Determine the [x, y] coordinate at the center of the cell enclosing the given text.  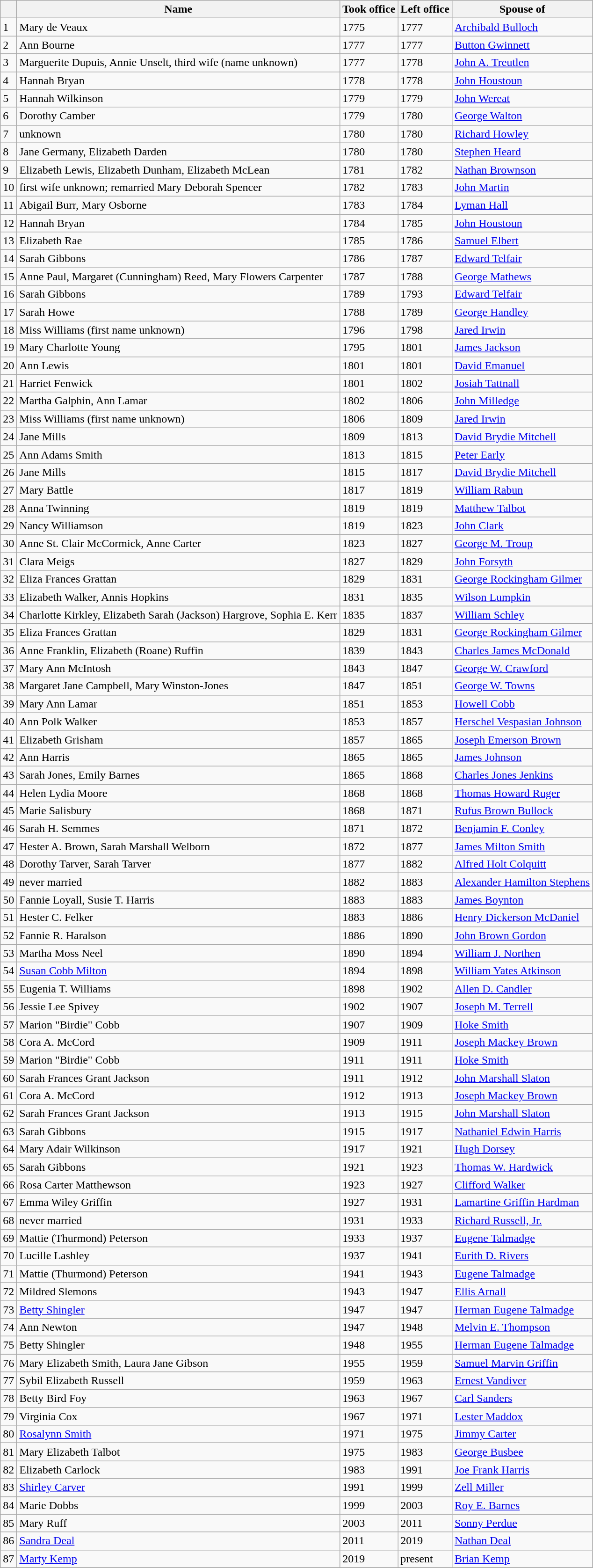
Brian Kemp [522, 1559]
87 [8, 1559]
68 [8, 1220]
23 [8, 419]
59 [8, 1060]
Anne Paul, Margaret (Cunningham) Reed, Mary Flowers Carpenter [179, 277]
9 [8, 169]
William Rabun [522, 490]
Peter Early [522, 454]
Sybil Elizabeth Russell [179, 1381]
Samuel Elbert [522, 241]
Stephen Heard [522, 152]
William J. Northen [522, 953]
Charles Jones Jenkins [522, 775]
Sarah Howe [179, 312]
80 [8, 1434]
James Milton Smith [522, 846]
46 [8, 829]
85 [8, 1523]
Archibald Bulloch [522, 27]
James Boynton [522, 900]
11 [8, 205]
Alexander Hamilton Stephens [522, 882]
William Schley [522, 615]
Left office [425, 9]
31 [8, 562]
38 [8, 686]
Mary Charlotte Young [179, 348]
George W. Towns [522, 686]
William Yates Atkinson [522, 971]
Nathan Brownson [522, 169]
Mary Adair Wilkinson [179, 1149]
Spouse of [522, 9]
John Wereat [522, 98]
John Clark [522, 526]
15 [8, 277]
Ann Adams Smith [179, 454]
Carl Sanders [522, 1399]
75 [8, 1345]
55 [8, 989]
18 [8, 330]
Josiah Tattnall [522, 383]
45 [8, 811]
40 [8, 722]
Margaret Jane Campbell, Mary Winston-Jones [179, 686]
16 [8, 294]
Marie Dobbs [179, 1505]
64 [8, 1149]
Thomas W. Hardwick [522, 1167]
61 [8, 1096]
32 [8, 579]
Benjamin F. Conley [522, 829]
Lamartine Griffin Hardman [522, 1203]
65 [8, 1167]
Hugh Dorsey [522, 1149]
Elizabeth Carlock [179, 1470]
George Busbee [522, 1452]
first wife unknown; remarried Mary Deborah Spencer [179, 187]
Clifford Walker [522, 1185]
Thomas Howard Ruger [522, 793]
Clara Meigs [179, 562]
Zell Miller [522, 1488]
Lester Maddox [522, 1416]
37 [8, 668]
81 [8, 1452]
Howell Cobb [522, 704]
86 [8, 1541]
Jessie Lee Spivey [179, 1006]
1781 [369, 169]
1795 [369, 348]
Wilson Lumpkin [522, 597]
present [425, 1559]
Joseph Emerson Brown [522, 739]
6 [8, 116]
1793 [425, 294]
14 [8, 259]
Nathaniel Edwin Harris [522, 1131]
Mary Battle [179, 490]
Melvin E. Thompson [522, 1327]
Mary de Veaux [179, 27]
13 [8, 241]
unknown [179, 134]
James Jackson [522, 348]
24 [8, 437]
34 [8, 615]
53 [8, 953]
73 [8, 1309]
Henry Dickerson McDaniel [522, 918]
1837 [425, 615]
50 [8, 900]
Roy E. Barnes [522, 1505]
Susan Cobb Milton [179, 971]
19 [8, 348]
60 [8, 1078]
33 [8, 597]
Elizabeth Grisham [179, 739]
Dorothy Camber [179, 116]
4 [8, 80]
Betty Bird Foy [179, 1399]
51 [8, 918]
Eugenia T. Williams [179, 989]
83 [8, 1488]
Sarah H. Semmes [179, 829]
Mary Ann McIntosh [179, 668]
James Johnson [522, 757]
48 [8, 864]
42 [8, 757]
62 [8, 1114]
John Milledge [522, 401]
82 [8, 1470]
Lyman Hall [522, 205]
Charlotte Kirkley, Elizabeth Sarah (Jackson) Hargrove, Sophia E. Kerr [179, 615]
49 [8, 882]
Ellis Arnall [522, 1291]
Sarah Jones, Emily Barnes [179, 775]
63 [8, 1131]
Nathan Deal [522, 1541]
36 [8, 650]
20 [8, 365]
21 [8, 383]
Mildred Slemons [179, 1291]
56 [8, 1006]
52 [8, 935]
Dorothy Tarver, Sarah Tarver [179, 864]
Matthew Talbot [522, 508]
26 [8, 472]
Emma Wiley Griffin [179, 1203]
John Forsyth [522, 562]
John A. Treutlen [522, 63]
3 [8, 63]
Helen Lydia Moore [179, 793]
54 [8, 971]
Hannah Wilkinson [179, 98]
Anna Twinning [179, 508]
Eurith D. Rivers [522, 1256]
2 [8, 45]
41 [8, 739]
Ann Bourne [179, 45]
Joe Frank Harris [522, 1470]
Rosalynn Smith [179, 1434]
Fannie R. Haralson [179, 935]
Mary Ann Lamar [179, 704]
Jimmy Carter [522, 1434]
Virginia Cox [179, 1416]
22 [8, 401]
Sonny Perdue [522, 1523]
George Walton [522, 116]
84 [8, 1505]
43 [8, 775]
George Mathews [522, 277]
1839 [369, 650]
47 [8, 846]
Shirley Carver [179, 1488]
35 [8, 633]
Richard Howley [522, 134]
Marguerite Dupuis, Annie Unselt, third wife (name unknown) [179, 63]
David Emanuel [522, 365]
27 [8, 490]
Lucille Lashley [179, 1256]
Joseph M. Terrell [522, 1006]
Nancy Williamson [179, 526]
71 [8, 1274]
Mary Elizabeth Talbot [179, 1452]
Elizabeth Lewis, Elizabeth Dunham, Elizabeth McLean [179, 169]
Ann Harris [179, 757]
69 [8, 1238]
Martha Galphin, Ann Lamar [179, 401]
17 [8, 312]
58 [8, 1042]
George M. Troup [522, 544]
Charles James McDonald [522, 650]
66 [8, 1185]
78 [8, 1399]
Hester C. Felker [179, 918]
Mary Ruff [179, 1523]
Mary Elizabeth Smith, Laura Jane Gibson [179, 1363]
Elizabeth Walker, Annis Hopkins [179, 597]
Samuel Marvin Griffin [522, 1363]
Elizabeth Rae [179, 241]
Took office [369, 9]
Rufus Brown Bullock [522, 811]
74 [8, 1327]
Name [179, 9]
Anne Franklin, Elizabeth (Roane) Ruffin [179, 650]
5 [8, 98]
67 [8, 1203]
John Brown Gordon [522, 935]
57 [8, 1024]
Allen D. Candler [522, 989]
Marty Kemp [179, 1559]
Ann Polk Walker [179, 722]
Ann Newton [179, 1327]
Anne St. Clair McCormick, Anne Carter [179, 544]
25 [8, 454]
Alfred Holt Colquitt [522, 864]
Ernest Vandiver [522, 1381]
Button Gwinnett [522, 45]
1775 [369, 27]
72 [8, 1291]
30 [8, 544]
8 [8, 152]
70 [8, 1256]
77 [8, 1381]
1 [8, 27]
Jane Germany, Elizabeth Darden [179, 152]
Abigail Burr, Mary Osborne [179, 205]
John Martin [522, 187]
44 [8, 793]
39 [8, 704]
Martha Moss Neel [179, 953]
10 [8, 187]
76 [8, 1363]
George Handley [522, 312]
Hester A. Brown, Sarah Marshall Welborn [179, 846]
George W. Crawford [522, 668]
12 [8, 223]
29 [8, 526]
Ann Lewis [179, 365]
Harriet Fenwick [179, 383]
1798 [425, 330]
Sandra Deal [179, 1541]
Herschel Vespasian Johnson [522, 722]
7 [8, 134]
Fannie Loyall, Susie T. Harris [179, 900]
Richard Russell, Jr. [522, 1220]
28 [8, 508]
Rosa Carter Matthewson [179, 1185]
79 [8, 1416]
Marie Salisbury [179, 811]
1796 [369, 330]
